Scan for the cell matching the given text and deliver its (X, Y) coordinate at center. 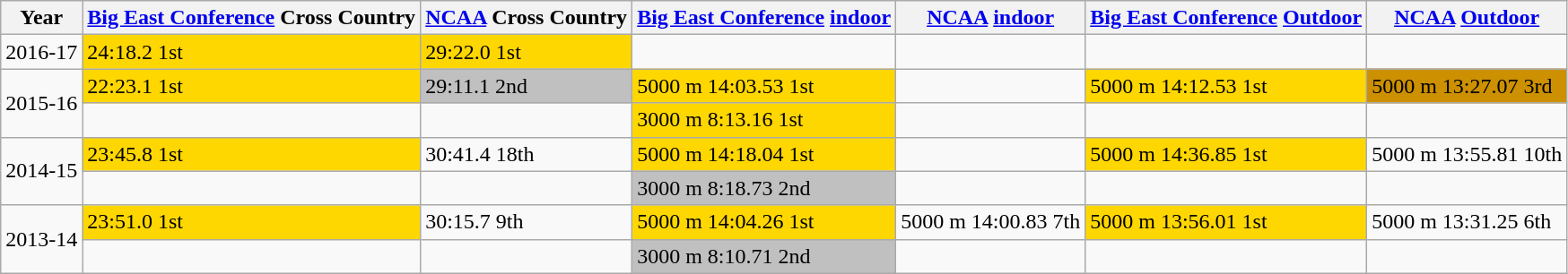
5000 m 14:18.04 1st (764, 154)
2015-16 (41, 103)
NCAA Cross Country (527, 18)
23:51.0 1st (251, 222)
Big East Conference Outdoor (1226, 18)
2016-17 (41, 52)
30:41.4 18th (527, 154)
23:45.8 1st (251, 154)
5000 m 14:04.26 1st (764, 222)
29:11.1 2nd (527, 86)
29:22.0 1st (527, 52)
5000 m 13:56.01 1st (1226, 222)
5000 m 14:03.53 1st (764, 86)
5000 m 14:12.53 1st (1226, 86)
5000 m 13:27.07 3rd (1468, 86)
5000 m 13:55.81 10th (1468, 154)
2014-15 (41, 171)
5000 m 13:31.25 6th (1468, 222)
Year (41, 18)
5000 m 14:00.83 7th (990, 222)
Big East Conference indoor (764, 18)
24:18.2 1st (251, 52)
2013-14 (41, 239)
3000 m 8:10.71 2nd (764, 256)
Big East Conference Cross Country (251, 18)
NCAA Outdoor (1468, 18)
3000 m 8:18.73 2nd (764, 188)
3000 m 8:13.16 1st (764, 120)
30:15.7 9th (527, 222)
5000 m 14:36.85 1st (1226, 154)
22:23.1 1st (251, 86)
NCAA indoor (990, 18)
